Search for the cell housing the specified text and yield its [x, y] center coordinate. 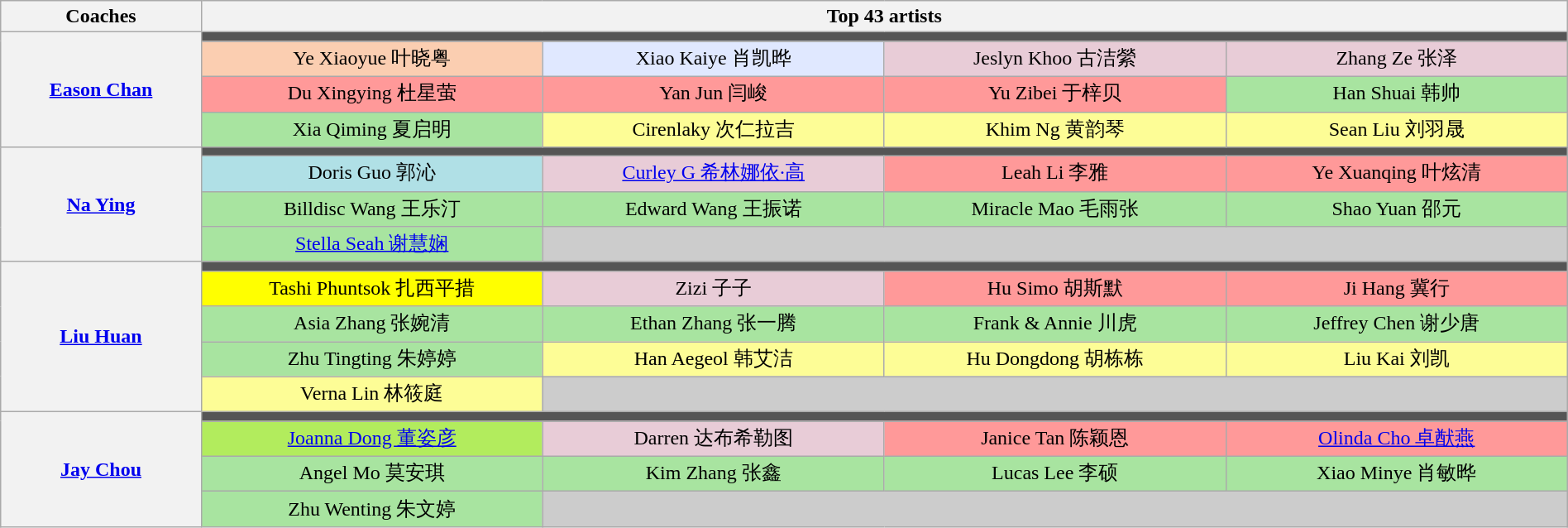
Olinda Cho 卓猷燕 [1396, 439]
Top 43 artists [884, 17]
Sean Liu 刘羽晟 [1396, 129]
Han Shuai 韩帅 [1396, 94]
Jeslyn Khoo 古洁縈 [1055, 60]
Doris Guo 郭沁 [372, 174]
Eason Chan [101, 89]
Zhu Tingting 朱婷婷 [372, 359]
Tashi Phuntsok 扎西平措 [372, 288]
Lucas Lee 李硕 [1055, 473]
Ethan Zhang 张一腾 [713, 324]
Billdisc Wang 王乐汀 [372, 209]
Verna Lin 林筱庭 [372, 394]
Liu Kai 刘凯 [1396, 359]
Xiao Kaiye 肖凯晔 [713, 60]
Zhang Ze 张泽 [1396, 60]
Frank & Annie 川虎 [1055, 324]
Curley G 希林娜依·高 [713, 174]
Angel Mo 莫安琪 [372, 473]
Han Aegeol 韩艾洁 [713, 359]
Kim Zhang 张鑫 [713, 473]
Ye Xiaoyue 叶晓粤 [372, 60]
Hu Simo 胡斯默 [1055, 288]
Na Ying [101, 205]
Cirenlaky 次仁拉吉 [713, 129]
Shao Yuan 邵元 [1396, 209]
Edward Wang 王振诺 [713, 209]
Stella Seah 谢慧娴 [372, 245]
Joanna Dong 董姿彦 [372, 439]
Jay Chou [101, 470]
Hu Dongdong 胡栋栋 [1055, 359]
Darren 达布希勒图 [713, 439]
Asia Zhang 张婉清 [372, 324]
Ye Xuanqing 叶炫清 [1396, 174]
Ji Hang 冀行 [1396, 288]
Khim Ng 黄韵琴 [1055, 129]
Xiao Minye 肖敏晔 [1396, 473]
Liu Huan [101, 336]
Leah Li 李雅 [1055, 174]
Janice Tan 陈颖恩 [1055, 439]
Coaches [101, 17]
Jeffrey Chen 谢少唐 [1396, 324]
Yan Jun 闫峻 [713, 94]
Zizi 子子 [713, 288]
Yu Zibei 于梓贝 [1055, 94]
Xia Qiming 夏启明 [372, 129]
Du Xingying 杜星萤 [372, 94]
Miracle Mao 毛雨张 [1055, 209]
Zhu Wenting 朱文婷 [372, 510]
